For the text-containing cell, return its midpoint in (x, y) coordinate format. 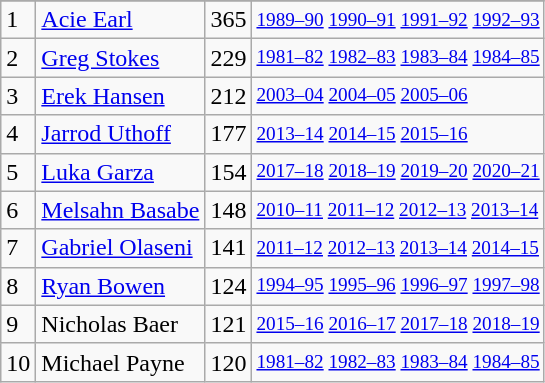
4 (18, 134)
2011–12 2012–13 2013–14 2014–15 (398, 248)
141 (228, 248)
212 (228, 96)
365 (228, 20)
Luka Garza (120, 172)
229 (228, 58)
120 (228, 362)
Michael Payne (120, 362)
Ryan Bowen (120, 286)
3 (18, 96)
2 (18, 58)
Jarrod Uthoff (120, 134)
Greg Stokes (120, 58)
6 (18, 210)
177 (228, 134)
2010–11 2011–12 2012–13 2013–14 (398, 210)
10 (18, 362)
121 (228, 324)
9 (18, 324)
Erek Hansen (120, 96)
8 (18, 286)
5 (18, 172)
Melsahn Basabe (120, 210)
Acie Earl (120, 20)
Gabriel Olaseni (120, 248)
154 (228, 172)
1 (18, 20)
148 (228, 210)
2013–14 2014–15 2015–16 (398, 134)
124 (228, 286)
7 (18, 248)
2015–16 2016–17 2017–18 2018–19 (398, 324)
2003–04 2004–05 2005–06 (398, 96)
2017–18 2018–19 2019–20 2020–21 (398, 172)
1994–95 1995–96 1996–97 1997–98 (398, 286)
1989–90 1990–91 1991–92 1992–93 (398, 20)
Nicholas Baer (120, 324)
